From the cell containing the given text, extract its center point as [X, Y] coordinate. 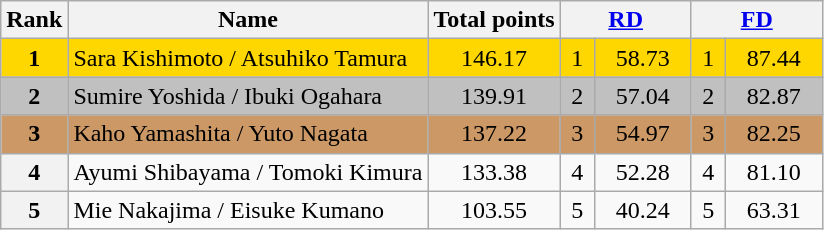
103.55 [494, 210]
137.22 [494, 134]
Kaho Yamashita / Yuto Nagata [248, 134]
133.38 [494, 172]
Ayumi Shibayama / Tomoki Kimura [248, 172]
Sumire Yoshida / Ibuki Ogahara [248, 96]
54.97 [642, 134]
82.87 [774, 96]
Mie Nakajima / Eisuke Kumano [248, 210]
RD [626, 20]
Sara Kishimoto / Atsuhiko Tamura [248, 58]
82.25 [774, 134]
Rank [34, 20]
139.91 [494, 96]
Total points [494, 20]
58.73 [642, 58]
57.04 [642, 96]
146.17 [494, 58]
52.28 [642, 172]
40.24 [642, 210]
63.31 [774, 210]
87.44 [774, 58]
81.10 [774, 172]
FD [756, 20]
Name [248, 20]
